From the cell containing the given text, extract its center point as [X, Y] coordinate. 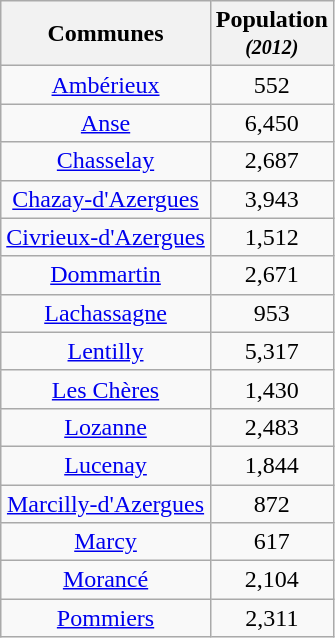
Lentilly [106, 351]
2,671 [272, 275]
617 [272, 542]
Morancé [106, 580]
953 [272, 313]
2,687 [272, 161]
3,943 [272, 199]
Marcy [106, 542]
872 [272, 503]
6,450 [272, 123]
Communes [106, 34]
2,104 [272, 580]
Chazay-d'Azergues [106, 199]
1,512 [272, 237]
Civrieux-d'Azergues [106, 237]
Population(2012) [272, 34]
Ambérieux [106, 85]
1,430 [272, 389]
5,317 [272, 351]
Anse [106, 123]
Lozanne [106, 427]
552 [272, 85]
Lachassagne [106, 313]
2,483 [272, 427]
Chasselay [106, 161]
2,311 [272, 618]
Les Chères [106, 389]
Pommiers [106, 618]
Dommartin [106, 275]
1,844 [272, 465]
Lucenay [106, 465]
Marcilly-d'Azergues [106, 503]
